For the text-containing cell, return its midpoint in (X, Y) coordinate format. 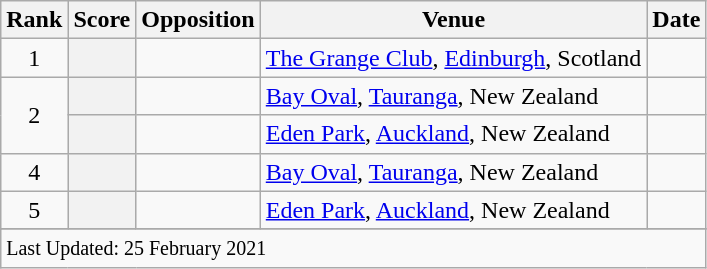
Last Updated: 25 February 2021 (354, 248)
Date (676, 20)
The Grange Club, Edinburgh, Scotland (454, 58)
2 (34, 115)
Score (102, 20)
Venue (454, 20)
4 (34, 172)
5 (34, 210)
1 (34, 58)
Opposition (198, 20)
Rank (34, 20)
